Search for the cell housing the specified text and yield its [x, y] center coordinate. 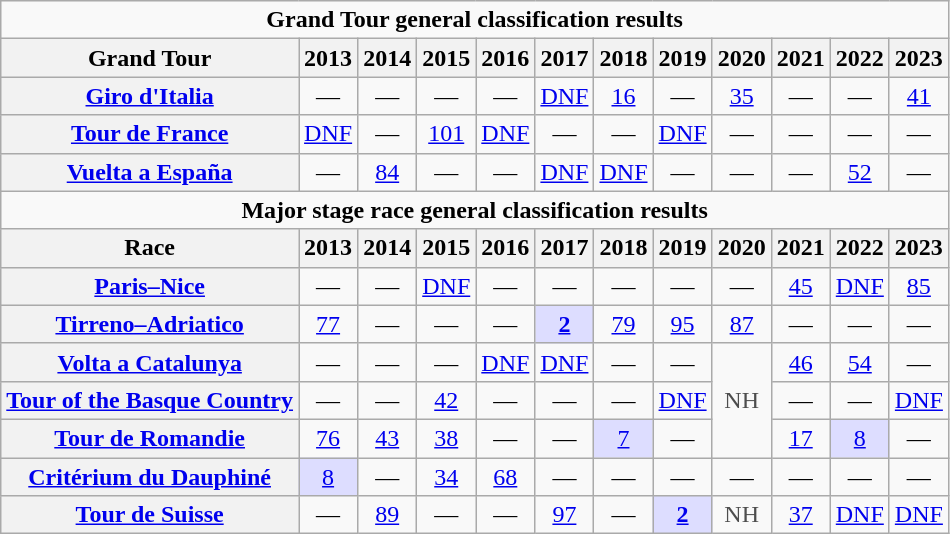
85 [918, 286]
Grand Tour general classification results [475, 20]
45 [800, 286]
76 [328, 438]
84 [388, 172]
35 [742, 96]
68 [506, 477]
95 [682, 324]
41 [918, 96]
Tirreno–Adriatico [150, 324]
7 [624, 438]
37 [800, 515]
43 [388, 438]
54 [860, 362]
17 [800, 438]
Vuelta a España [150, 172]
Major stage race general classification results [475, 210]
77 [328, 324]
Giro d'Italia [150, 96]
Tour of the Basque Country [150, 400]
Grand Tour [150, 58]
52 [860, 172]
38 [446, 438]
101 [446, 134]
42 [446, 400]
16 [624, 96]
34 [446, 477]
Critérium du Dauphiné [150, 477]
Tour de Suisse [150, 515]
89 [388, 515]
Race [150, 248]
Tour de France [150, 134]
Tour de Romandie [150, 438]
Paris–Nice [150, 286]
46 [800, 362]
Volta a Catalunya [150, 362]
79 [624, 324]
97 [564, 515]
87 [742, 324]
